Extract the [X, Y] coordinate from the center of the cell holding the provided text.  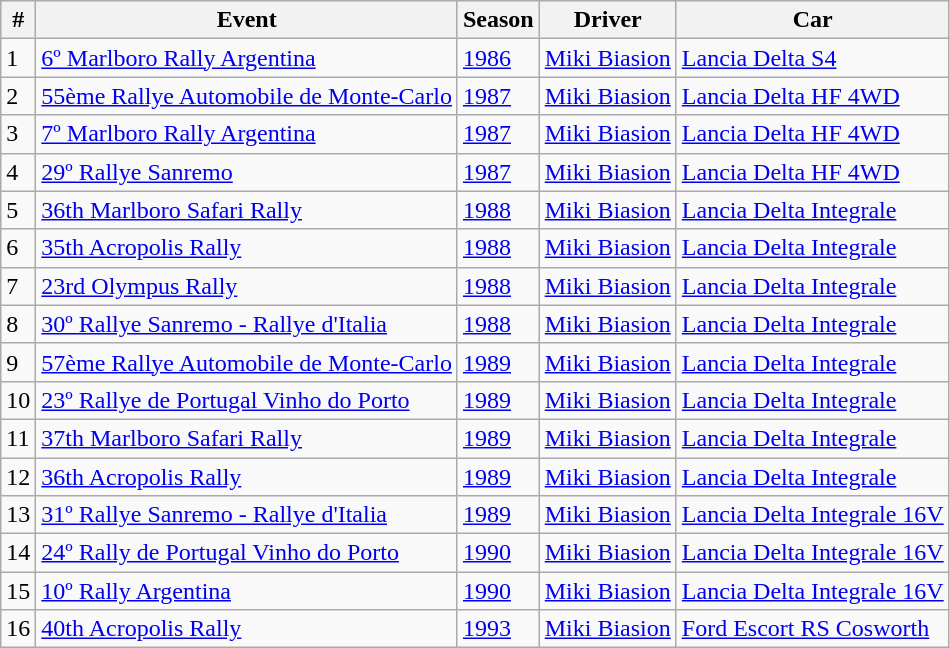
10 [18, 400]
9 [18, 362]
15 [18, 591]
6º Marlboro Rally Argentina [247, 58]
4 [18, 172]
7º Marlboro Rally Argentina [247, 134]
# [18, 20]
36th Acropolis Rally [247, 477]
1986 [498, 58]
37th Marlboro Safari Rally [247, 438]
24º Rally de Portugal Vinho do Porto [247, 553]
2 [18, 96]
30º Rallye Sanremo - Rallye d'Italia [247, 324]
35th Acropolis Rally [247, 248]
23rd Olympus Rally [247, 286]
8 [18, 324]
Lancia Delta S4 [812, 58]
5 [18, 210]
Car [812, 20]
3 [18, 134]
7 [18, 286]
Event [247, 20]
12 [18, 477]
14 [18, 553]
16 [18, 629]
31º Rallye Sanremo - Rallye d'Italia [247, 515]
40th Acropolis Rally [247, 629]
36th Marlboro Safari Rally [247, 210]
Ford Escort RS Cosworth [812, 629]
11 [18, 438]
6 [18, 248]
1 [18, 58]
Driver [608, 20]
55ème Rallye Automobile de Monte-Carlo [247, 96]
23º Rallye de Portugal Vinho do Porto [247, 400]
1993 [498, 629]
13 [18, 515]
10º Rally Argentina [247, 591]
Season [498, 20]
29º Rallye Sanremo [247, 172]
57ème Rallye Automobile de Monte-Carlo [247, 362]
